Output the [x, y] coordinate of the center of the cell containing the given text.  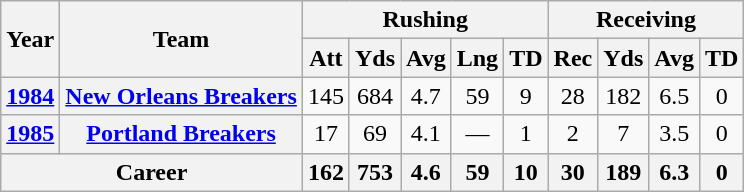
10 [526, 172]
Portland Breakers [182, 134]
Career [152, 172]
New Orleans Breakers [182, 96]
7 [624, 134]
3.5 [674, 134]
145 [326, 96]
4.6 [426, 172]
1 [526, 134]
Year [30, 39]
753 [374, 172]
28 [573, 96]
189 [624, 172]
1984 [30, 96]
1985 [30, 134]
— [477, 134]
9 [526, 96]
684 [374, 96]
6.3 [674, 172]
6.5 [674, 96]
Rec [573, 58]
Lng [477, 58]
30 [573, 172]
17 [326, 134]
162 [326, 172]
4.7 [426, 96]
Team [182, 39]
Att [326, 58]
Rushing [425, 20]
69 [374, 134]
4.1 [426, 134]
Receiving [646, 20]
2 [573, 134]
182 [624, 96]
